Identify which cell holds the provided text, then report its (X, Y) central coordinate. 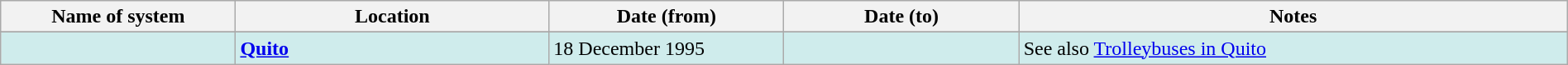
18 December 1995 (667, 48)
Date (from) (667, 17)
See also Trolleybuses in Quito (1293, 48)
Date (to) (901, 17)
Notes (1293, 17)
Name of system (118, 17)
Location (392, 17)
Quito (392, 48)
